Capture the cell that displays the provided text and extract its (X, Y) central coordinate. 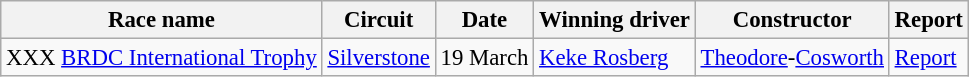
Race name (162, 20)
Silverstone (378, 58)
Constructor (792, 20)
Keke Rosberg (614, 58)
Winning driver (614, 20)
Date (484, 20)
Circuit (378, 20)
Theodore-Cosworth (792, 58)
XXX BRDC International Trophy (162, 58)
19 March (484, 58)
